Find where the given text appears and provide that cell's center as (X, Y) coordinate. 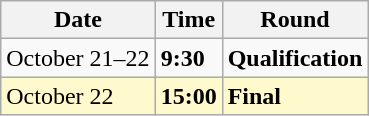
Round (295, 20)
Qualification (295, 58)
9:30 (188, 58)
Final (295, 96)
October 22 (78, 96)
15:00 (188, 96)
October 21–22 (78, 58)
Time (188, 20)
Date (78, 20)
